Detect which cell encompasses the target text, then output its (X, Y) center coordinate. 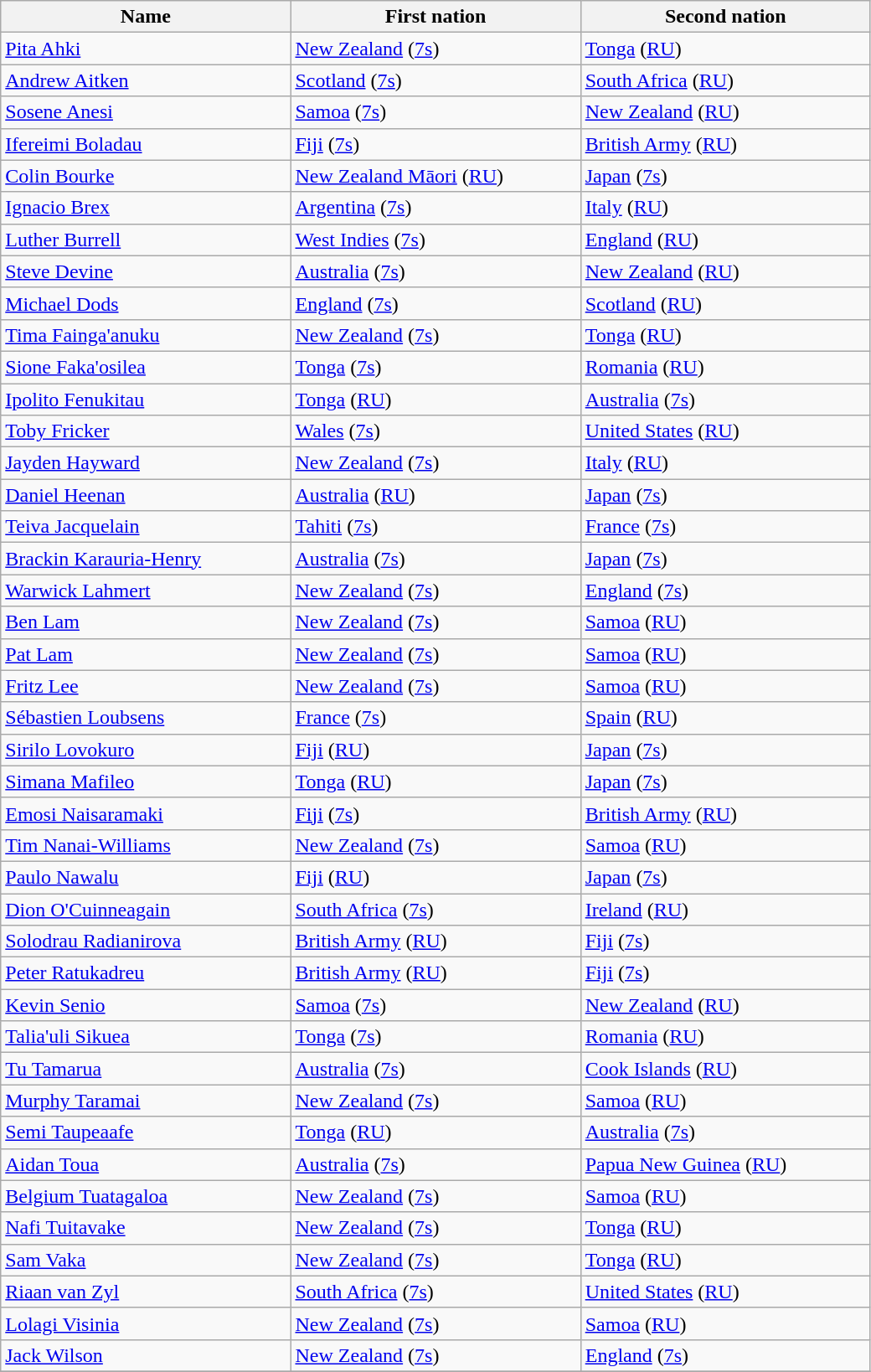
Daniel Heenan (146, 495)
Kevin Senio (146, 1005)
Ipolito Fenukitau (146, 400)
Lolagi Visinia (146, 1323)
Belgium Tuatagaloa (146, 1196)
Simana Mafileo (146, 781)
Sam Vaka (146, 1260)
Argentina (7s) (435, 208)
Wales (7s) (435, 431)
England (RU) (725, 240)
New Zealand Māori (RU) (435, 176)
Ireland (RU) (725, 909)
Emosi Naisaramaki (146, 813)
Fritz Lee (146, 686)
Name (146, 17)
Solodrau Radianirova (146, 941)
Michael Dods (146, 303)
Ignacio Brex (146, 208)
Jayden Hayward (146, 463)
Teiva Jacquelain (146, 527)
Sosene Anesi (146, 112)
South Africa (RU) (725, 80)
Warwick Lahmert (146, 591)
Ben Lam (146, 622)
Riaan van Zyl (146, 1292)
Nafi Tuitavake (146, 1228)
First nation (435, 17)
Pita Ahki (146, 49)
Sirilo Lovokuro (146, 750)
Spain (RU) (725, 718)
Australia (RU) (435, 495)
Ifereimi Boladau (146, 144)
Dion O'Cuinneagain (146, 909)
Cook Islands (RU) (725, 1069)
Papua New Guinea (RU) (725, 1164)
Brackin Karauria-Henry (146, 559)
Peter Ratukadreu (146, 973)
Tima Fainga'anuku (146, 335)
Sione Faka'osilea (146, 367)
Luther Burrell (146, 240)
Steve Devine (146, 271)
Tim Nanai-Williams (146, 845)
Scotland (RU) (725, 303)
Andrew Aitken (146, 80)
West Indies (7s) (435, 240)
Scotland (7s) (435, 80)
Jack Wilson (146, 1355)
Talia'uli Sikuea (146, 1037)
Murphy Taramai (146, 1101)
Second nation (725, 17)
Tu Tamarua (146, 1069)
Paulo Nawalu (146, 877)
Tahiti (7s) (435, 527)
Pat Lam (146, 654)
Aidan Toua (146, 1164)
Semi Taupeaafe (146, 1132)
Colin Bourke (146, 176)
Toby Fricker (146, 431)
Sébastien Loubsens (146, 718)
